Return the [X, Y] coordinate for the center point of the cell that contains the specified text.  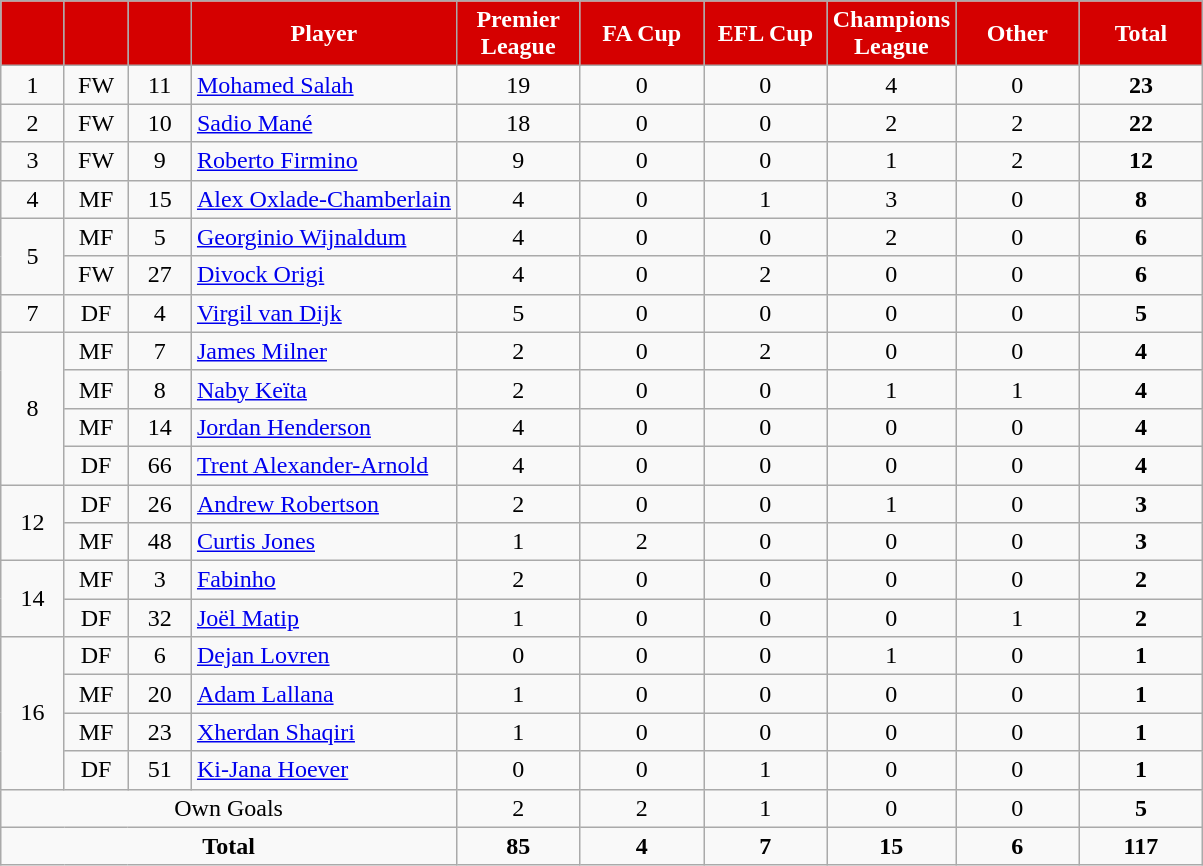
66 [160, 465]
Sadio Mané [324, 123]
Own Goals [229, 808]
85 [518, 846]
26 [160, 503]
Andrew Robertson [324, 503]
117 [1141, 846]
Adam Lallana [324, 694]
Mohamed Salah [324, 85]
Roberto Firmino [324, 161]
10 [160, 123]
11 [160, 85]
EFL Cup [766, 34]
32 [160, 618]
Virgil van Dijk [324, 313]
Georginio Wijnaldum [324, 237]
James Milner [324, 351]
51 [160, 770]
27 [160, 275]
Fabinho [324, 580]
Dejan Lovren [324, 656]
19 [518, 85]
Champions League [891, 34]
20 [160, 694]
Trent Alexander-Arnold [324, 465]
Alex Oxlade-Chamberlain [324, 199]
48 [160, 542]
Divock Origi [324, 275]
Jordan Henderson [324, 427]
22 [1141, 123]
Premier League [518, 34]
Player [324, 34]
FA Cup [642, 34]
Other [1018, 34]
Xherdan Shaqiri [324, 732]
Ki-Jana Hoever [324, 770]
Curtis Jones [324, 542]
18 [518, 123]
Naby Keïta [324, 389]
Joël Matip [324, 618]
16 [33, 713]
